From the cell containing the given text, extract its center point as [X, Y] coordinate. 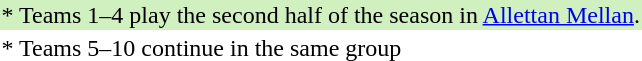
* Teams 1–4 play the second half of the season in Allettan Mellan. [320, 15]
